Provide the [x, y] coordinate of the cell's center where the given text is located.  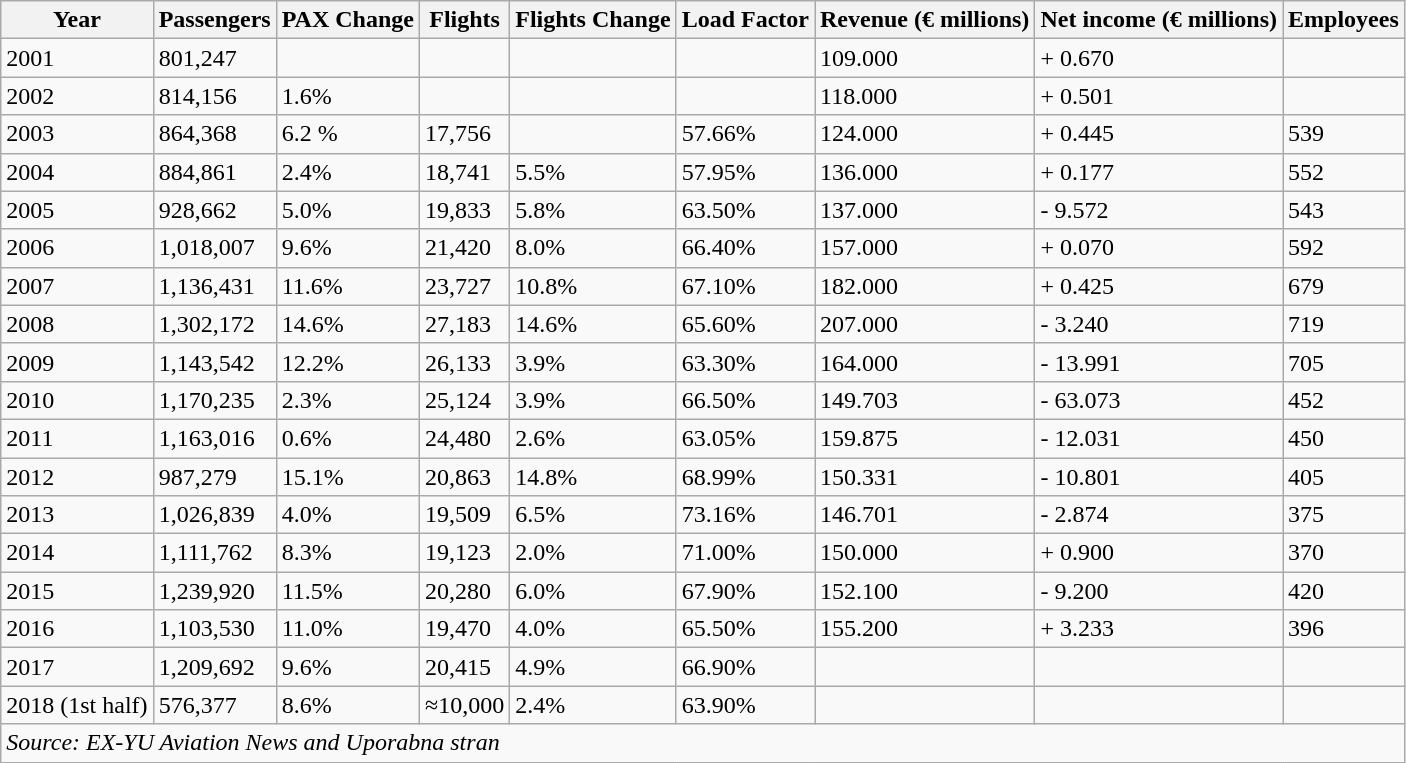
5.0% [348, 210]
576,377 [214, 705]
68.99% [745, 477]
2002 [77, 96]
- 9.200 [1159, 591]
57.66% [745, 134]
6.5% [593, 515]
Net income (€ millions) [1159, 20]
814,156 [214, 96]
592 [1344, 248]
801,247 [214, 58]
67.90% [745, 591]
152.100 [924, 591]
66.90% [745, 667]
11.6% [348, 286]
23,727 [464, 286]
63.90% [745, 705]
Revenue (€ millions) [924, 20]
19,123 [464, 553]
146.701 [924, 515]
150.331 [924, 477]
2010 [77, 400]
65.60% [745, 324]
12.2% [348, 362]
8.0% [593, 248]
20,863 [464, 477]
65.50% [745, 629]
+ 0.177 [1159, 172]
+ 0.670 [1159, 58]
1,143,542 [214, 362]
150.000 [924, 553]
24,480 [464, 438]
19,833 [464, 210]
987,279 [214, 477]
Source: EX-YU Aviation News and Uporabna stran [703, 743]
2007 [77, 286]
+ 3.233 [1159, 629]
71.00% [745, 553]
207.000 [924, 324]
+ 0.445 [1159, 134]
- 2.874 [1159, 515]
25,124 [464, 400]
63.30% [745, 362]
149.703 [924, 400]
543 [1344, 210]
719 [1344, 324]
1,026,839 [214, 515]
450 [1344, 438]
2.3% [348, 400]
370 [1344, 553]
1.6% [348, 96]
2018 (1st half) [77, 705]
26,133 [464, 362]
66.40% [745, 248]
63.05% [745, 438]
405 [1344, 477]
63.50% [745, 210]
- 9.572 [1159, 210]
2.0% [593, 553]
118.000 [924, 96]
2009 [77, 362]
20,280 [464, 591]
705 [1344, 362]
420 [1344, 591]
- 13.991 [1159, 362]
864,368 [214, 134]
- 3.240 [1159, 324]
157.000 [924, 248]
2.6% [593, 438]
1,302,172 [214, 324]
5.5% [593, 172]
2014 [77, 553]
- 10.801 [1159, 477]
1,103,530 [214, 629]
2001 [77, 58]
159.875 [924, 438]
+ 0.900 [1159, 553]
57.95% [745, 172]
2003 [77, 134]
14.8% [593, 477]
11.5% [348, 591]
Passengers [214, 20]
4.9% [593, 667]
1,018,007 [214, 248]
2013 [77, 515]
928,662 [214, 210]
10.8% [593, 286]
Flights [464, 20]
8.6% [348, 705]
Year [77, 20]
2016 [77, 629]
6.2 % [348, 134]
+ 0.070 [1159, 248]
17,756 [464, 134]
137.000 [924, 210]
2006 [77, 248]
18,741 [464, 172]
PAX Change [348, 20]
1,239,920 [214, 591]
1,170,235 [214, 400]
Flights Change [593, 20]
15.1% [348, 477]
2011 [77, 438]
Load Factor [745, 20]
136.000 [924, 172]
0.6% [348, 438]
884,861 [214, 172]
375 [1344, 515]
- 63.073 [1159, 400]
109.000 [924, 58]
2005 [77, 210]
552 [1344, 172]
155.200 [924, 629]
539 [1344, 134]
679 [1344, 286]
1,111,762 [214, 553]
66.50% [745, 400]
+ 0.425 [1159, 286]
19,509 [464, 515]
5.8% [593, 210]
1,136,431 [214, 286]
1,163,016 [214, 438]
11.0% [348, 629]
2008 [77, 324]
452 [1344, 400]
73.16% [745, 515]
6.0% [593, 591]
2004 [77, 172]
1,209,692 [214, 667]
396 [1344, 629]
124.000 [924, 134]
+ 0.501 [1159, 96]
67.10% [745, 286]
≈10,000 [464, 705]
19,470 [464, 629]
8.3% [348, 553]
182.000 [924, 286]
20,415 [464, 667]
27,183 [464, 324]
21,420 [464, 248]
164.000 [924, 362]
Employees [1344, 20]
2015 [77, 591]
2017 [77, 667]
2012 [77, 477]
- 12.031 [1159, 438]
